Find where the given text appears and provide that cell's center as (X, Y) coordinate. 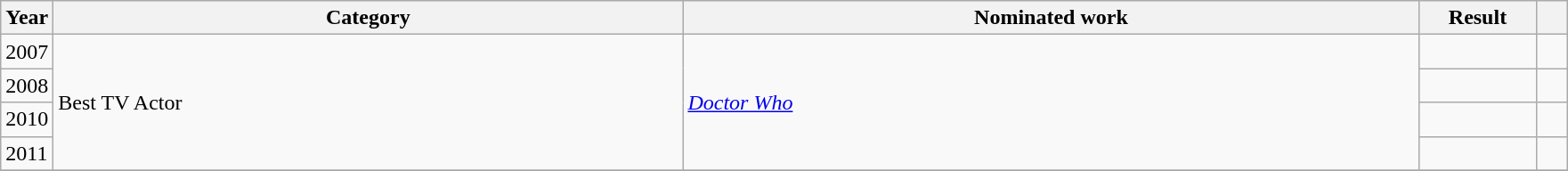
Result (1478, 18)
2011 (27, 153)
2010 (27, 119)
2008 (27, 85)
Category (369, 18)
2007 (27, 52)
Doctor Who (1051, 102)
Year (27, 18)
Best TV Actor (369, 102)
Nominated work (1051, 18)
